Identify which cell holds the provided text, then report its [X, Y] central coordinate. 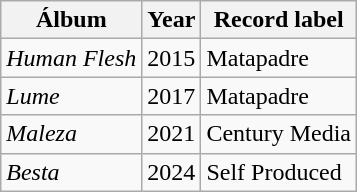
Record label [279, 20]
2017 [172, 96]
2015 [172, 58]
Lume [72, 96]
Álbum [72, 20]
Year [172, 20]
Century Media [279, 134]
Besta [72, 172]
2024 [172, 172]
Maleza [72, 134]
Self Produced [279, 172]
2021 [172, 134]
Human Flesh [72, 58]
